Locate the cell with the specified text and output its (x, y) center coordinate. 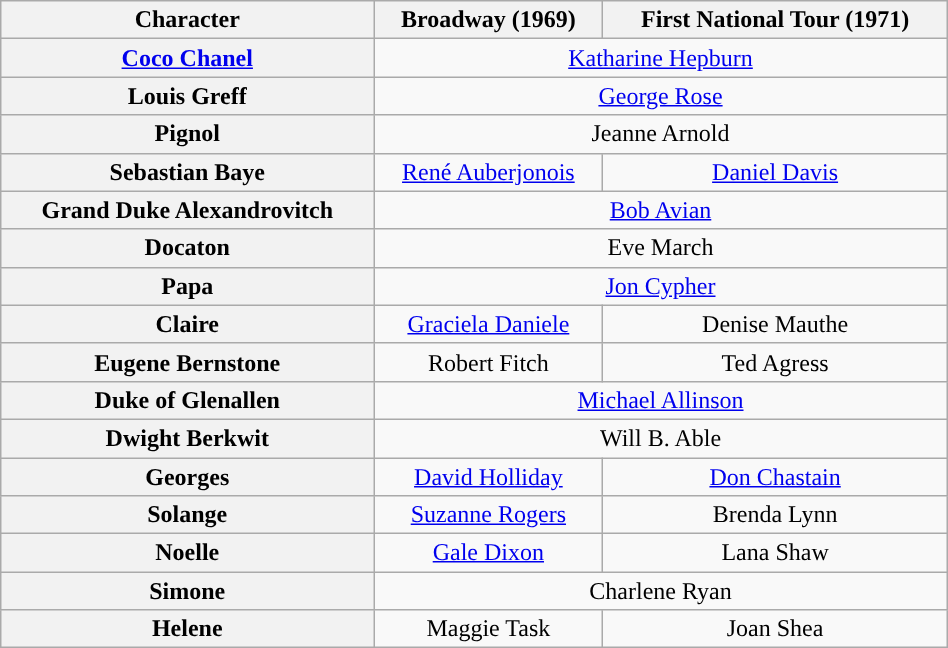
Sebastian Baye (188, 172)
First National Tour (1971) (775, 20)
Coco Chanel (188, 58)
Lana Shaw (775, 553)
Michael Allinson (660, 400)
Eve March (660, 248)
David Holliday (488, 477)
Bob Avian (660, 210)
Daniel Davis (775, 172)
Louis Greff (188, 96)
Solange (188, 515)
Broadway (1969) (488, 20)
Docaton (188, 248)
Duke of Glenallen (188, 400)
Helene (188, 629)
Papa (188, 286)
Katharine Hepburn (660, 58)
Joan Shea (775, 629)
Denise Mauthe (775, 324)
Gale Dixon (488, 553)
Maggie Task (488, 629)
Don Chastain (775, 477)
Dwight Berkwit (188, 438)
Jeanne Arnold (660, 134)
Charlene Ryan (660, 591)
Graciela Daniele (488, 324)
Robert Fitch (488, 362)
Character (188, 20)
Simone (188, 591)
Georges (188, 477)
Pignol (188, 134)
Grand Duke Alexandrovitch (188, 210)
Noelle (188, 553)
Brenda Lynn (775, 515)
Ted Agress (775, 362)
René Auberjonois (488, 172)
Jon Cypher (660, 286)
George Rose (660, 96)
Will B. Able (660, 438)
Claire (188, 324)
Suzanne Rogers (488, 515)
Eugene Bernstone (188, 362)
